Extract the (X, Y) coordinate from the center of the cell holding the provided text.  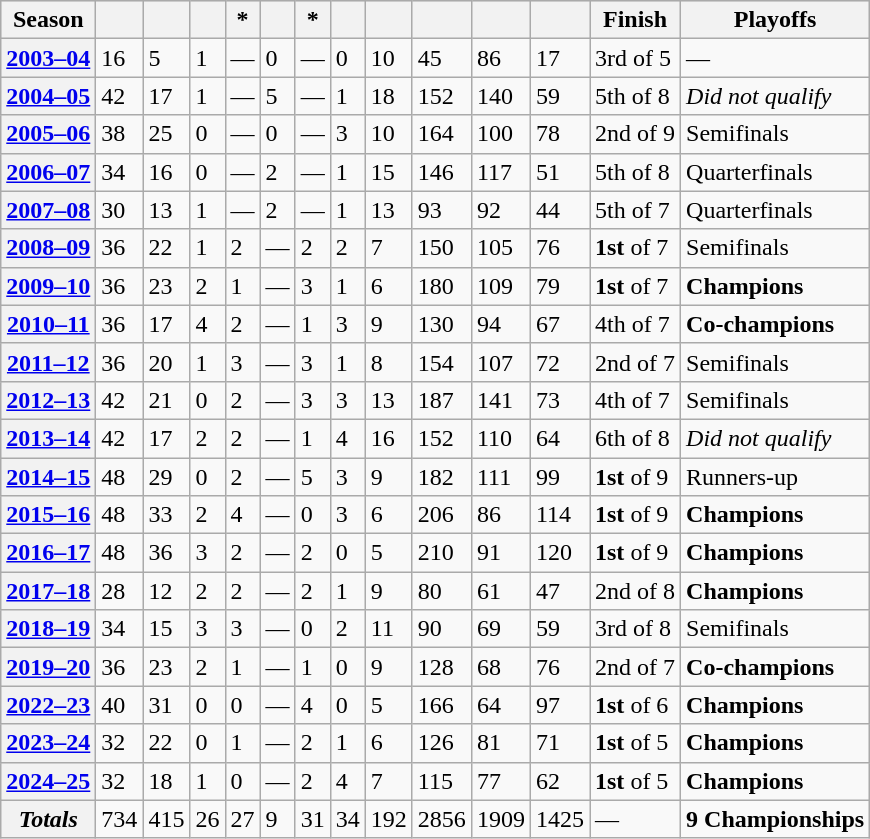
79 (560, 286)
1425 (560, 819)
107 (500, 362)
12 (166, 591)
128 (442, 667)
164 (442, 134)
73 (560, 400)
51 (560, 172)
111 (500, 477)
9 Championships (776, 819)
47 (560, 591)
69 (500, 629)
92 (500, 210)
182 (442, 477)
20 (166, 362)
Totals (48, 819)
2nd of 8 (636, 591)
2015–16 (48, 515)
71 (560, 743)
40 (120, 705)
114 (560, 515)
130 (442, 324)
187 (442, 400)
141 (500, 400)
26 (208, 819)
3rd of 8 (636, 629)
30 (120, 210)
1909 (500, 819)
62 (560, 781)
146 (442, 172)
97 (560, 705)
2009–10 (48, 286)
25 (166, 134)
100 (500, 134)
180 (442, 286)
11 (388, 629)
Playoffs (776, 20)
27 (242, 819)
8 (388, 362)
1st of 6 (636, 705)
2005–06 (48, 134)
72 (560, 362)
2856 (442, 819)
109 (500, 286)
61 (500, 591)
6th of 8 (636, 438)
150 (442, 248)
192 (388, 819)
166 (442, 705)
206 (442, 515)
33 (166, 515)
2016–17 (48, 553)
81 (500, 743)
21 (166, 400)
734 (120, 819)
2018–19 (48, 629)
210 (442, 553)
105 (500, 248)
Finish (636, 20)
5th of 7 (636, 210)
77 (500, 781)
140 (500, 96)
2012–13 (48, 400)
93 (442, 210)
2006–07 (48, 172)
29 (166, 477)
2014–15 (48, 477)
Season (48, 20)
68 (500, 667)
3rd of 5 (636, 58)
415 (166, 819)
Runners-up (776, 477)
2013–14 (48, 438)
2003–04 (48, 58)
120 (560, 553)
45 (442, 58)
2017–18 (48, 591)
90 (442, 629)
110 (500, 438)
2024–25 (48, 781)
154 (442, 362)
78 (560, 134)
2010–11 (48, 324)
2nd of 9 (636, 134)
2011–12 (48, 362)
99 (560, 477)
2008–09 (48, 248)
80 (442, 591)
44 (560, 210)
117 (500, 172)
115 (442, 781)
2004–05 (48, 96)
126 (442, 743)
2007–08 (48, 210)
2022–23 (48, 705)
38 (120, 134)
67 (560, 324)
91 (500, 553)
94 (500, 324)
2019–20 (48, 667)
2023–24 (48, 743)
28 (120, 591)
